Find where the given text appears and provide that cell's center as (X, Y) coordinate. 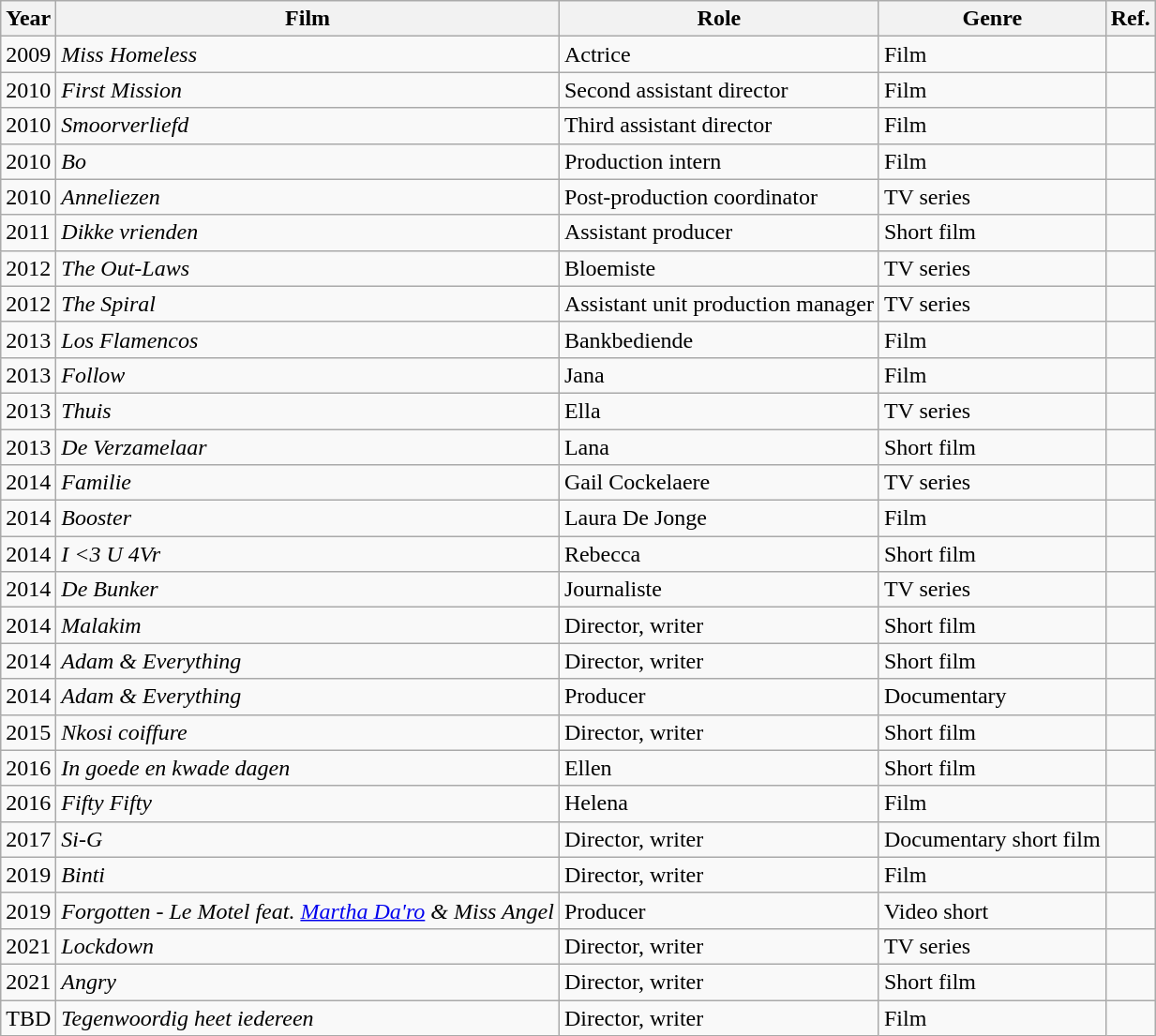
TBD (28, 1017)
Miss Homeless (308, 54)
Lockdown (308, 946)
Dikke vrienden (308, 233)
Ella (718, 411)
Jana (718, 375)
Booster (308, 518)
Second assistant director (718, 90)
Thuis (308, 411)
Si-G (308, 839)
Assistant unit production manager (718, 304)
The Spiral (308, 304)
Rebecca (718, 554)
Gail Cockelaere (718, 483)
Video short (992, 910)
Documentary (992, 697)
Post-production coordinator (718, 197)
Angry (308, 982)
In goede en kwade dagen (308, 768)
Los Flamencos (308, 339)
First Mission (308, 90)
De Verzamelaar (308, 447)
Assistant producer (718, 233)
Nkosi coiffure (308, 732)
Ellen (718, 768)
2009 (28, 54)
Laura De Jonge (718, 518)
2015 (28, 732)
Genre (992, 19)
Year (28, 19)
Fifty Fifty (308, 803)
Follow (308, 375)
Forgotten - Le Motel feat. Martha Da'ro & Miss Angel (308, 910)
The Out-Laws (308, 268)
Smoorverliefd (308, 126)
Actrice (718, 54)
Bo (308, 161)
Documentary short film (992, 839)
I <3 U 4Vr (308, 554)
Familie (308, 483)
Production intern (718, 161)
Helena (718, 803)
De Bunker (308, 590)
Tegenwoordig heet iedereen (308, 1017)
2017 (28, 839)
Binti (308, 875)
Ref. (1131, 19)
Third assistant director (718, 126)
Bankbediende (718, 339)
2011 (28, 233)
Role (718, 19)
Lana (718, 447)
Malakim (308, 625)
Anneliezen (308, 197)
Bloemiste (718, 268)
Journaliste (718, 590)
